Pinpoint the cell where the given text exists, returning its (x, y) midpoint coordinate. 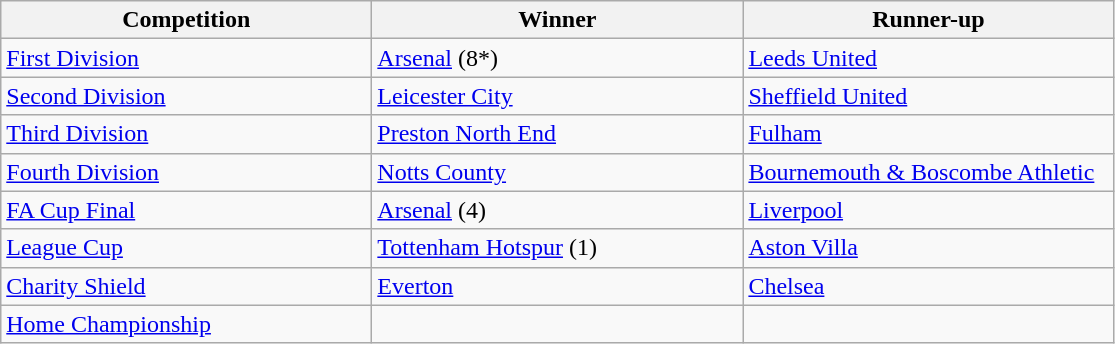
Winner (558, 20)
Fulham (928, 134)
Charity Shield (186, 286)
First Division (186, 58)
Everton (558, 286)
Leicester City (558, 96)
Chelsea (928, 286)
Sheffield United (928, 96)
Bournemouth & Boscombe Athletic (928, 172)
Arsenal (4) (558, 210)
Home Championship (186, 324)
Runner-up (928, 20)
Second Division (186, 96)
Third Division (186, 134)
Competition (186, 20)
Liverpool (928, 210)
Fourth Division (186, 172)
Arsenal (8*) (558, 58)
Preston North End (558, 134)
FA Cup Final (186, 210)
Aston Villa (928, 248)
Tottenham Hotspur (1) (558, 248)
League Cup (186, 248)
Notts County (558, 172)
Leeds United (928, 58)
